Detect which cell encompasses the target text, then output its (x, y) center coordinate. 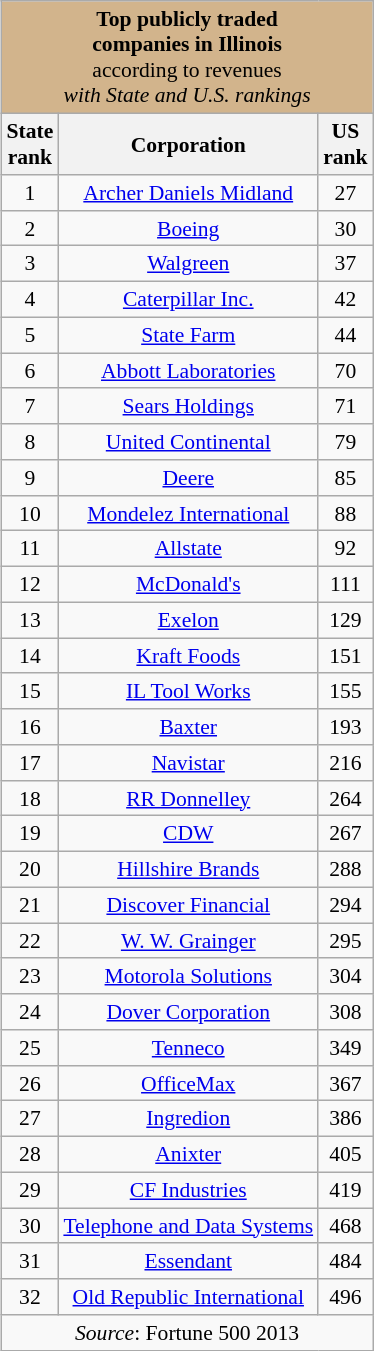
295 (346, 941)
155 (346, 691)
19 (30, 834)
22 (30, 941)
Deere (188, 478)
Kraft Foods (188, 656)
Source: Fortune 500 2013 (186, 1333)
Staterank (30, 144)
13 (30, 620)
12 (30, 584)
6 (30, 371)
Baxter (188, 727)
USrank (346, 144)
44 (346, 335)
405 (346, 1154)
496 (346, 1297)
OfficeMax (188, 1083)
McDonald's (188, 584)
11 (30, 549)
23 (30, 976)
10 (30, 513)
Boeing (188, 228)
264 (346, 798)
Allstate (188, 549)
25 (30, 1048)
31 (30, 1261)
129 (346, 620)
15 (30, 691)
Anixter (188, 1154)
92 (346, 549)
Sears Holdings (188, 406)
Mondelez International (188, 513)
Exelon (188, 620)
37 (346, 264)
1 (30, 193)
24 (30, 1012)
Motorola Solutions (188, 976)
4 (30, 299)
16 (30, 727)
484 (346, 1261)
193 (346, 727)
419 (346, 1190)
85 (346, 478)
294 (346, 905)
Dover Corporation (188, 1012)
308 (346, 1012)
CF Industries (188, 1190)
Old Republic International (188, 1297)
32 (30, 1297)
21 (30, 905)
5 (30, 335)
IL Tool Works (188, 691)
Navistar (188, 763)
88 (346, 513)
349 (346, 1048)
Abbott Laboratories (188, 371)
Hillshire Brands (188, 869)
29 (30, 1190)
7 (30, 406)
14 (30, 656)
Tenneco (188, 1048)
8 (30, 442)
2 (30, 228)
267 (346, 834)
Archer Daniels Midland (188, 193)
Walgreen (188, 264)
111 (346, 584)
468 (346, 1226)
Ingredion (188, 1119)
70 (346, 371)
CDW (188, 834)
288 (346, 869)
151 (346, 656)
3 (30, 264)
Top publicly tradedcompanies in Illinoisaccording to revenueswith State and U.S. rankings (186, 57)
71 (346, 406)
386 (346, 1119)
42 (346, 299)
20 (30, 869)
Telephone and Data Systems (188, 1226)
28 (30, 1154)
216 (346, 763)
Essendant (188, 1261)
Discover Financial (188, 905)
W. W. Grainger (188, 941)
367 (346, 1083)
18 (30, 798)
26 (30, 1083)
17 (30, 763)
Caterpillar Inc. (188, 299)
United Continental (188, 442)
79 (346, 442)
Corporation (188, 144)
RR Donnelley (188, 798)
304 (346, 976)
State Farm (188, 335)
9 (30, 478)
